Identify which cell holds the provided text, then report its (x, y) central coordinate. 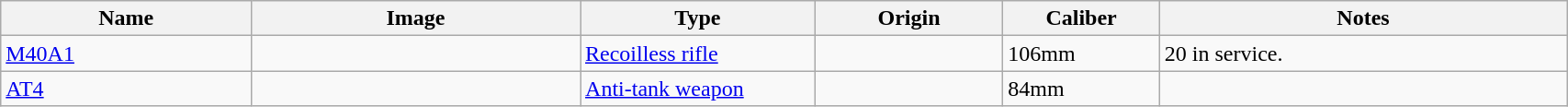
84mm (1081, 89)
Notes (1363, 18)
Origin (909, 18)
Caliber (1081, 18)
AT4 (127, 89)
Image (416, 18)
106mm (1081, 53)
Anti-tank weapon (698, 89)
Type (698, 18)
Recoilless rifle (698, 53)
20 in service. (1363, 53)
M40A1 (127, 53)
Name (127, 18)
